Pinpoint the cell where the given text exists, returning its (x, y) midpoint coordinate. 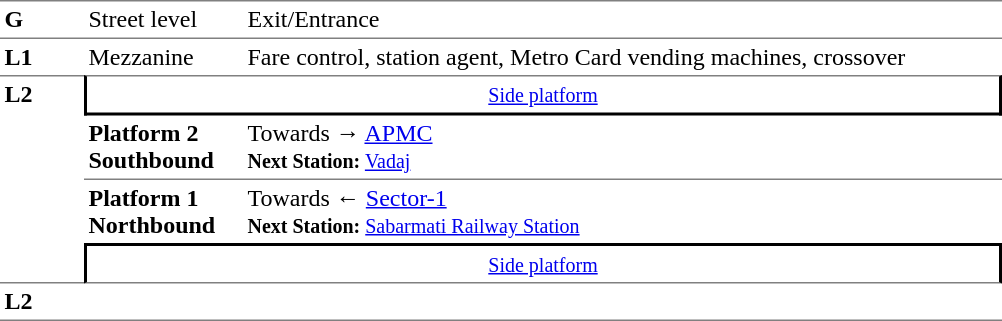
L2 (42, 179)
Platform 1Northbound (164, 212)
Platform 2Southbound (164, 148)
Mezzanine (164, 57)
Towards → APMCNext Station: Vadaj (622, 148)
G (42, 20)
L1 (42, 57)
Exit/Entrance (622, 20)
Towards ← Sector-1Next Station: Sabarmati Railway Station (622, 212)
Street level (164, 20)
Fare control, station agent, Metro Card vending machines, crossover (622, 57)
